Capture the cell that displays the provided text and extract its (x, y) central coordinate. 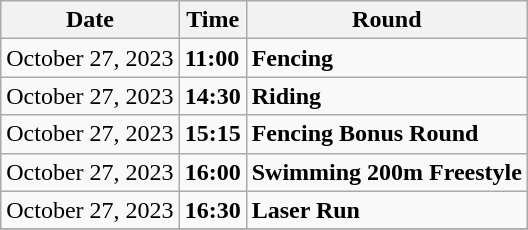
11:00 (212, 58)
Riding (386, 96)
Time (212, 20)
Round (386, 20)
Fencing Bonus Round (386, 134)
Swimming 200m Freestyle (386, 172)
Date (90, 20)
Laser Run (386, 210)
15:15 (212, 134)
16:00 (212, 172)
16:30 (212, 210)
Fencing (386, 58)
14:30 (212, 96)
